Determine the [X, Y] coordinate at the center of the cell enclosing the given text.  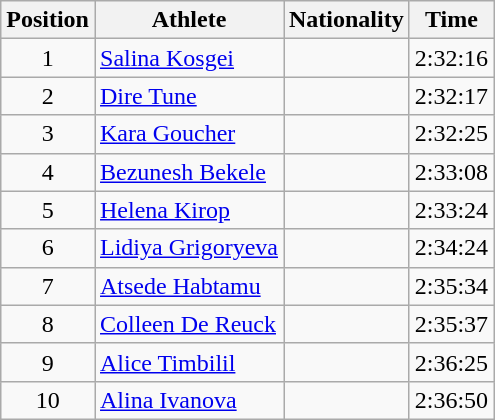
Time [451, 20]
10 [48, 400]
Alice Timbilil [188, 362]
Bezunesh Bekele [188, 172]
3 [48, 134]
5 [48, 210]
Alina Ivanova [188, 400]
1 [48, 58]
2:35:34 [451, 286]
Kara Goucher [188, 134]
4 [48, 172]
Lidiya Grigoryeva [188, 248]
Atsede Habtamu [188, 286]
2:36:50 [451, 400]
9 [48, 362]
Colleen De Reuck [188, 324]
2:35:37 [451, 324]
2:32:16 [451, 58]
2:34:24 [451, 248]
2:33:08 [451, 172]
2:32:17 [451, 96]
8 [48, 324]
2:32:25 [451, 134]
Nationality [347, 20]
6 [48, 248]
Dire Tune [188, 96]
2 [48, 96]
Helena Kirop [188, 210]
7 [48, 286]
Athlete [188, 20]
2:36:25 [451, 362]
Position [48, 20]
2:33:24 [451, 210]
Salina Kosgei [188, 58]
